Identify which cell holds the provided text, then report its [x, y] central coordinate. 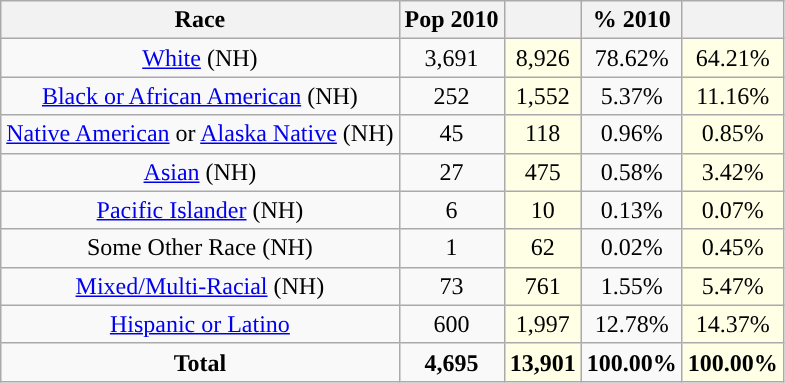
64.21% [732, 58]
0.45% [732, 248]
3.42% [732, 172]
45 [452, 134]
10 [542, 210]
475 [542, 172]
761 [542, 286]
3,691 [452, 58]
Hispanic or Latino [200, 324]
Total [200, 362]
0.02% [632, 248]
Pop 2010 [452, 20]
5.47% [732, 286]
4,695 [452, 362]
0.07% [732, 210]
% 2010 [632, 20]
0.58% [632, 172]
Asian (NH) [200, 172]
73 [452, 286]
1 [452, 248]
6 [452, 210]
1,997 [542, 324]
0.13% [632, 210]
5.37% [632, 96]
Black or African American (NH) [200, 96]
252 [452, 96]
Some Other Race (NH) [200, 248]
Pacific Islander (NH) [200, 210]
1,552 [542, 96]
62 [542, 248]
14.37% [732, 324]
1.55% [632, 286]
Native American or Alaska Native (NH) [200, 134]
White (NH) [200, 58]
Race [200, 20]
13,901 [542, 362]
78.62% [632, 58]
0.85% [732, 134]
8,926 [542, 58]
27 [452, 172]
600 [452, 324]
0.96% [632, 134]
11.16% [732, 96]
12.78% [632, 324]
Mixed/Multi-Racial (NH) [200, 286]
118 [542, 134]
